Extract the [x, y] coordinate from the center of the cell holding the provided text.  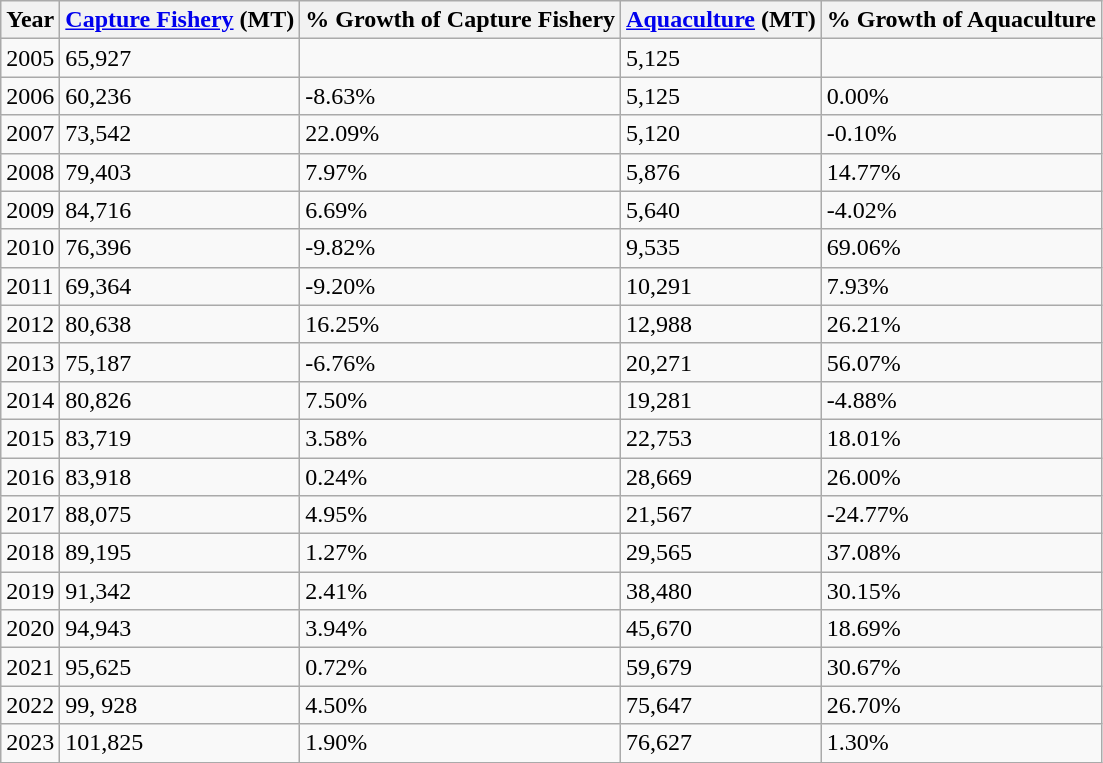
-9.82% [460, 248]
-0.10% [961, 134]
2023 [30, 743]
79,403 [180, 172]
5,120 [722, 134]
2009 [30, 210]
65,927 [180, 58]
16.25% [460, 324]
89,195 [180, 553]
4.95% [460, 515]
Aquaculture (MT) [722, 20]
2007 [30, 134]
20,271 [722, 362]
76,627 [722, 743]
99, 928 [180, 705]
2017 [30, 515]
21,567 [722, 515]
3.58% [460, 438]
Year [30, 20]
2018 [30, 553]
1.90% [460, 743]
95,625 [180, 667]
-6.76% [460, 362]
38,480 [722, 591]
2019 [30, 591]
5,876 [722, 172]
91,342 [180, 591]
59,679 [722, 667]
2008 [30, 172]
2016 [30, 477]
19,281 [722, 400]
12,988 [722, 324]
2022 [30, 705]
5,640 [722, 210]
28,669 [722, 477]
6.69% [460, 210]
18.01% [961, 438]
22,753 [722, 438]
0.00% [961, 96]
75,187 [180, 362]
2012 [30, 324]
0.72% [460, 667]
26.70% [961, 705]
73,542 [180, 134]
9,535 [722, 248]
2.41% [460, 591]
69.06% [961, 248]
45,670 [722, 629]
Capture Fishery (MT) [180, 20]
4.50% [460, 705]
2011 [30, 286]
60,236 [180, 96]
101,825 [180, 743]
29,565 [722, 553]
-8.63% [460, 96]
10,291 [722, 286]
94,943 [180, 629]
14.77% [961, 172]
1.30% [961, 743]
-4.02% [961, 210]
84,716 [180, 210]
22.09% [460, 134]
2014 [30, 400]
76,396 [180, 248]
-4.88% [961, 400]
26.21% [961, 324]
-24.77% [961, 515]
2013 [30, 362]
7.97% [460, 172]
2005 [30, 58]
3.94% [460, 629]
1.27% [460, 553]
% Growth of Aquaculture [961, 20]
18.69% [961, 629]
80,638 [180, 324]
% Growth of Capture Fishery [460, 20]
2021 [30, 667]
88,075 [180, 515]
-9.20% [460, 286]
56.07% [961, 362]
26.00% [961, 477]
83,719 [180, 438]
30.67% [961, 667]
30.15% [961, 591]
37.08% [961, 553]
7.93% [961, 286]
2020 [30, 629]
69,364 [180, 286]
2010 [30, 248]
80,826 [180, 400]
75,647 [722, 705]
83,918 [180, 477]
0.24% [460, 477]
2006 [30, 96]
2015 [30, 438]
7.50% [460, 400]
